Detect which cell encompasses the target text, then output its (x, y) center coordinate. 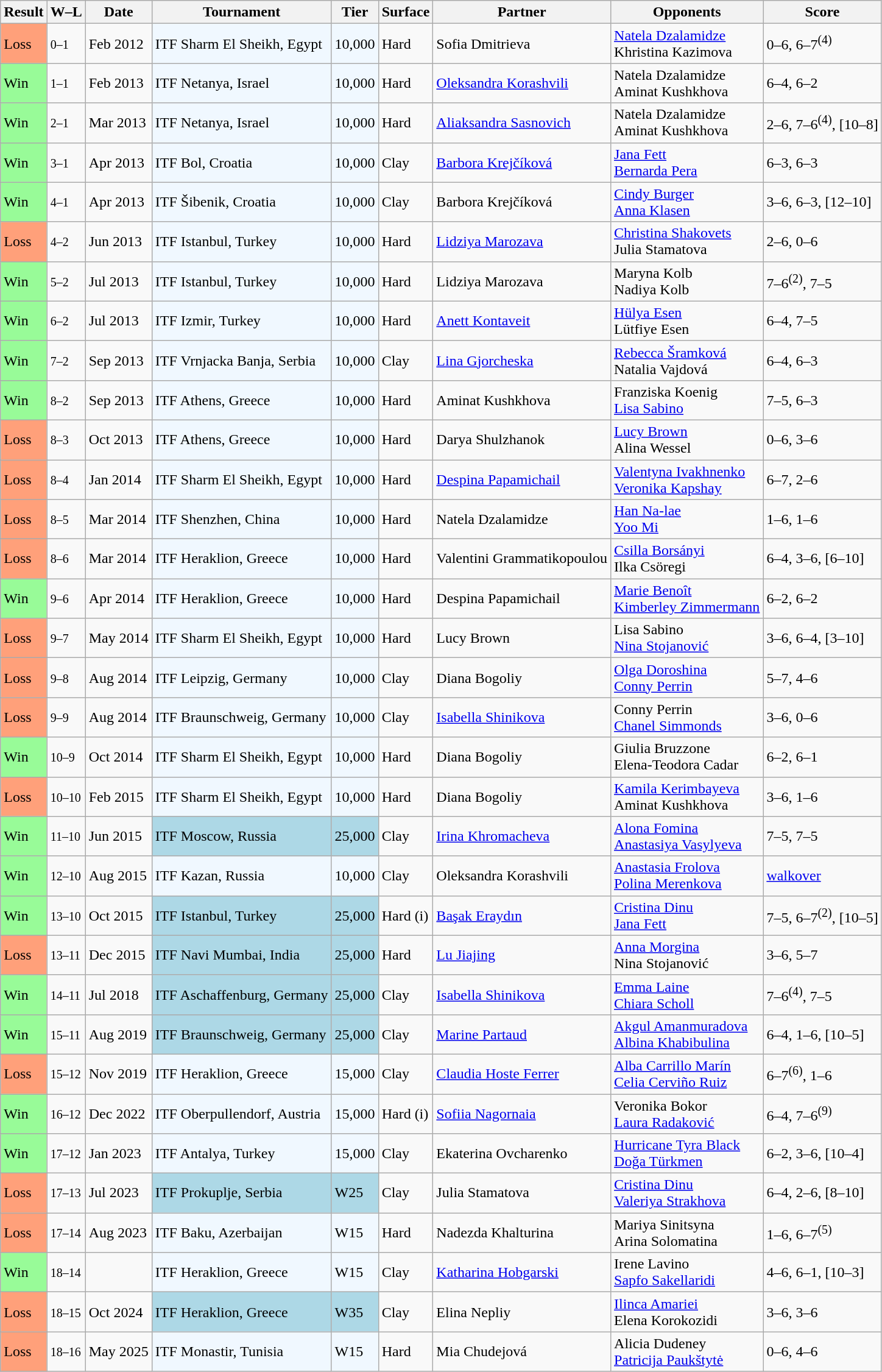
6–2, 3–6, [10–4] (822, 1154)
3–6, 6–4, [3–10] (822, 638)
Alona Fomina Anastasiya Vasylyeva (687, 836)
ITF Baku, Azerbaijan (241, 1233)
Oct 2024 (118, 1312)
7–2 (66, 361)
Franziska Koenig Lisa Sabino (687, 400)
Marine Partaud (522, 1034)
Jana Fett Bernarda Pera (687, 162)
Opponents (687, 12)
6–7(6), 1–6 (822, 1073)
3–6, 0–6 (822, 718)
6–2, 6–2 (822, 598)
Aug 2019 (118, 1034)
ITF Monastir, Tunisia (241, 1351)
9–6 (66, 598)
Ilinca Amariei Elena Korokozidi (687, 1312)
9–7 (66, 638)
Maryna Kolb Nadiya Kolb (687, 281)
Score (822, 12)
12–10 (66, 876)
W35 (355, 1312)
Anastasia Frolova Polina Merenkova (687, 876)
ITF Kazan, Russia (241, 876)
Nadezda Khalturina (522, 1233)
Jan 2014 (118, 479)
Cindy Burger Anna Klasen (687, 202)
3–6, 3–6 (822, 1312)
6–4, 7–5 (822, 320)
Cristina Dinu Jana Fett (687, 915)
3–6, 1–6 (822, 797)
Dec 2022 (118, 1114)
8–2 (66, 400)
ITF Antalya, Turkey (241, 1154)
Hülya Esen Lütfiye Esen (687, 320)
0–1 (66, 44)
Başak Eraydın (522, 915)
Claudia Hoste Ferrer (522, 1073)
18–14 (66, 1272)
4–2 (66, 241)
15–12 (66, 1073)
6–4, 6–3 (822, 361)
Darya Shulzhanok (522, 440)
Nov 2019 (118, 1073)
3–6, 5–7 (822, 955)
Natela Dzalamidze (522, 519)
Emma Laine Chiara Scholl (687, 994)
5–2 (66, 281)
2–6, 7–6(4), [10–8] (822, 123)
May 2025 (118, 1351)
Julia Stamatova (522, 1193)
Christina Shakovets Julia Stamatova (687, 241)
Jan 2023 (118, 1154)
6–4, 1–6, [10–5] (822, 1034)
Oct 2013 (118, 440)
Partner (522, 12)
ITF Izmir, Turkey (241, 320)
13–10 (66, 915)
18–16 (66, 1351)
1–6, 6–7(5) (822, 1233)
17–13 (66, 1193)
3–1 (66, 162)
6–4, 7–6(9) (822, 1114)
7–5, 7–5 (822, 836)
17–12 (66, 1154)
1–6, 1–6 (822, 519)
Han Na-lae Yoo Mi (687, 519)
Alba Carrillo Marín Celia Cerviño Ruiz (687, 1073)
Sofiia Nagornaia (522, 1114)
May 2014 (118, 638)
Anna Morgina Nina Stojanović (687, 955)
ITF Shenzhen, China (241, 519)
0–6, 6–7(4) (822, 44)
Irene Lavino Sapfo Sakellaridi (687, 1272)
Aug 2015 (118, 876)
14–11 (66, 994)
Feb 2015 (118, 797)
Feb 2013 (118, 83)
ITF Šibenik, Croatia (241, 202)
Surface (406, 12)
Dec 2015 (118, 955)
ITF Oberpullendorf, Austria (241, 1114)
Aug 2023 (118, 1233)
Ekaterina Ovcharenko (522, 1154)
ITF Prokuplje, Serbia (241, 1193)
Csilla Borsányi Ilka Csöregi (687, 559)
13–11 (66, 955)
Alicia Dudeney Patricija Paukštytė (687, 1351)
Elina Nepliy (522, 1312)
18–15 (66, 1312)
Akgul Amanmuradova Albina Khabibulina (687, 1034)
Jul 2018 (118, 994)
Jun 2013 (118, 241)
6–4, 6–2 (822, 83)
7–5, 6–3 (822, 400)
Veronika Bokor Laura Radaković (687, 1114)
8–6 (66, 559)
Result (24, 12)
Lina Gjorcheska (522, 361)
5–7, 4–6 (822, 677)
Cristina Dinu Valeriya Strakhova (687, 1193)
Marie Benoît Kimberley Zimmermann (687, 598)
Date (118, 12)
Apr 2014 (118, 598)
9–8 (66, 677)
4–1 (66, 202)
Olga Doroshina Conny Perrin (687, 677)
W–L (66, 12)
10–9 (66, 757)
ITF Moscow, Russia (241, 836)
Feb 2012 (118, 44)
10–10 (66, 797)
Lisa Sabino Nina Stojanović (687, 638)
17–14 (66, 1233)
8–3 (66, 440)
Kamila Kerimbayeva Aminat Kushkhova (687, 797)
Natela Dzalamidze Khristina Kazimova (687, 44)
Lu Jiajing (522, 955)
6–3, 6–3 (822, 162)
6–4, 3–6, [6–10] (822, 559)
Mariya Sinitsyna Arina Solomatina (687, 1233)
7–6(2), 7–5 (822, 281)
ITF Navi Mumbai, India (241, 955)
ITF Vrnjacka Banja, Serbia (241, 361)
3–6, 6–3, [12–10] (822, 202)
ITF Bol, Croatia (241, 162)
ITF Leipzig, Germany (241, 677)
6–4, 2–6, [8–10] (822, 1193)
Tournament (241, 12)
8–5 (66, 519)
0–6, 3–6 (822, 440)
Rebecca Šramková Natalia Vajdová (687, 361)
16–12 (66, 1114)
Anett Kontaveit (522, 320)
6–2, 6–1 (822, 757)
walkover (822, 876)
15–11 (66, 1034)
6–2 (66, 320)
7–5, 6–7(2), [10–5] (822, 915)
ITF Aschaffenburg, Germany (241, 994)
2–6, 0–6 (822, 241)
Oct 2015 (118, 915)
Jul 2023 (118, 1193)
Mar 2013 (118, 123)
Irina Khromacheva (522, 836)
Hurricane Tyra Black Doğa Türkmen (687, 1154)
11–10 (66, 836)
Tier (355, 12)
Jun 2015 (118, 836)
Lucy Brown Alina Wessel (687, 440)
Oct 2014 (118, 757)
Giulia Bruzzone Elena-Teodora Cadar (687, 757)
4–6, 6–1, [10–3] (822, 1272)
Katharina Hobgarski (522, 1272)
0–6, 4–6 (822, 1351)
Lucy Brown (522, 638)
9–9 (66, 718)
Sofia Dmitrieva (522, 44)
Valentini Grammatikopoulou (522, 559)
Mia Chudejová (522, 1351)
W25 (355, 1193)
1–1 (66, 83)
8–4 (66, 479)
Valentyna Ivakhnenko Veronika Kapshay (687, 479)
Conny Perrin Chanel Simmonds (687, 718)
Aminat Kushkhova (522, 400)
2–1 (66, 123)
7–6(4), 7–5 (822, 994)
6–7, 2–6 (822, 479)
Aliaksandra Sasnovich (522, 123)
